Scan for the cell matching the given text and deliver its [x, y] coordinate at center. 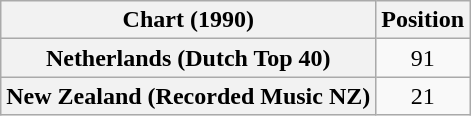
Netherlands (Dutch Top 40) [188, 58]
Chart (1990) [188, 20]
Position [423, 20]
21 [423, 96]
91 [423, 58]
New Zealand (Recorded Music NZ) [188, 96]
